Return (x, y) of the center of cell containing provided text 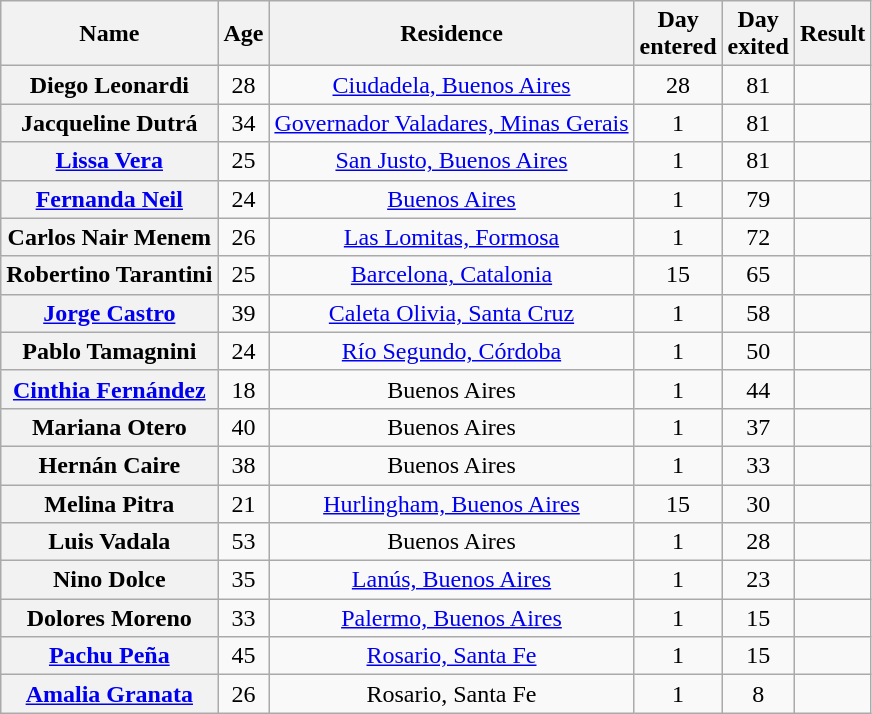
Dayentered (678, 34)
79 (758, 199)
18 (244, 389)
Dolores Moreno (110, 618)
Palermo, Buenos Aires (452, 618)
Las Lomitas, Formosa (452, 237)
37 (758, 427)
Residence (452, 34)
Nino Dolce (110, 580)
44 (758, 389)
30 (758, 503)
Fernanda Neil (110, 199)
Hernán Caire (110, 465)
Luis Vadala (110, 542)
Name (110, 34)
Pachu Peña (110, 656)
38 (244, 465)
Caleta Olivia, Santa Cruz (452, 313)
21 (244, 503)
Cinthia Fernández (110, 389)
39 (244, 313)
34 (244, 123)
Jorge Castro (110, 313)
Melina Pitra (110, 503)
8 (758, 694)
53 (244, 542)
45 (244, 656)
Dayexited (758, 34)
Hurlingham, Buenos Aires (452, 503)
58 (758, 313)
Pablo Tamagnini (110, 351)
40 (244, 427)
Lanús, Buenos Aires (452, 580)
35 (244, 580)
Governador Valadares, Minas Gerais (452, 123)
Lissa Vera (110, 161)
Río Segundo, Córdoba (452, 351)
Age (244, 34)
Mariana Otero (110, 427)
72 (758, 237)
Diego Leonardi (110, 85)
Jacqueline Dutrá (110, 123)
23 (758, 580)
Robertino Tarantini (110, 275)
Amalia Granata (110, 694)
Result (832, 34)
San Justo, Buenos Aires (452, 161)
Ciudadela, Buenos Aires (452, 85)
Barcelona, Catalonia (452, 275)
Carlos Nair Menem (110, 237)
50 (758, 351)
65 (758, 275)
